Output the (x, y) coordinate of the center of the cell containing the given text.  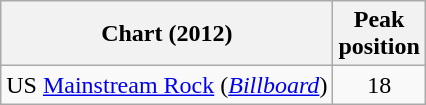
US Mainstream Rock (Billboard) (167, 85)
Peakposition (379, 34)
18 (379, 85)
Chart (2012) (167, 34)
